Search for the cell housing the specified text and yield its [X, Y] center coordinate. 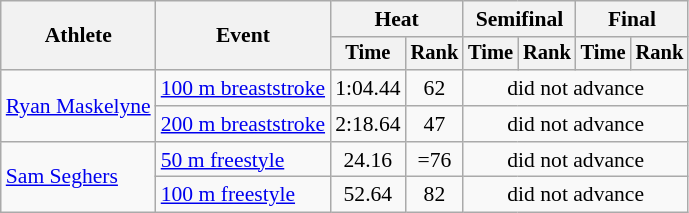
100 m breaststroke [243, 88]
Athlete [78, 36]
24.16 [368, 160]
=76 [435, 160]
Semifinal [519, 19]
50 m freestyle [243, 160]
47 [435, 124]
Event [243, 36]
1:04.44 [368, 88]
Sam Seghers [78, 178]
Ryan Maskelyne [78, 106]
Final [632, 19]
52.64 [368, 195]
200 m breaststroke [243, 124]
82 [435, 195]
Heat [396, 19]
2:18.64 [368, 124]
100 m freestyle [243, 195]
62 [435, 88]
